Detect which cell encompasses the target text, then output its [x, y] center coordinate. 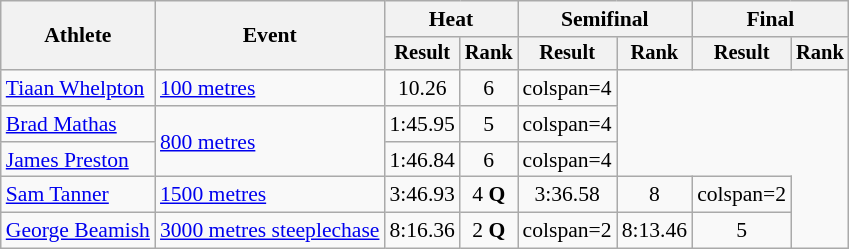
3:46.93 [422, 195]
Athlete [78, 36]
1:46.84 [422, 160]
1500 metres [270, 195]
1:45.95 [422, 124]
4 Q [489, 195]
Sam Tanner [78, 195]
10.26 [422, 88]
100 metres [270, 88]
George Beamish [78, 231]
Heat [450, 19]
3:36.58 [568, 195]
Final [770, 19]
8:16.36 [422, 231]
Brad Mathas [78, 124]
Tiaan Whelpton [78, 88]
8 [654, 195]
Event [270, 36]
3000 metres steeplechase [270, 231]
James Preston [78, 160]
2 Q [489, 231]
Semifinal [606, 19]
800 metres [270, 142]
8:13.46 [654, 231]
